Identify which cell holds the provided text, then report its (X, Y) central coordinate. 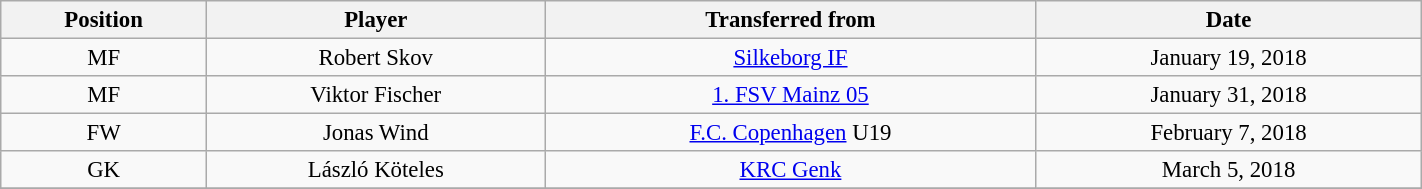
January 19, 2018 (1228, 58)
Viktor Fischer (376, 95)
Silkeborg IF (790, 58)
Player (376, 20)
Transferred from (790, 20)
February 7, 2018 (1228, 133)
1. FSV Mainz 05 (790, 95)
FW (104, 133)
March 5, 2018 (1228, 170)
Position (104, 20)
László Köteles (376, 170)
January 31, 2018 (1228, 95)
GK (104, 170)
Jonas Wind (376, 133)
Robert Skov (376, 58)
KRC Genk (790, 170)
Date (1228, 20)
F.C. Copenhagen U19 (790, 133)
